Capture the cell that displays the provided text and extract its (x, y) central coordinate. 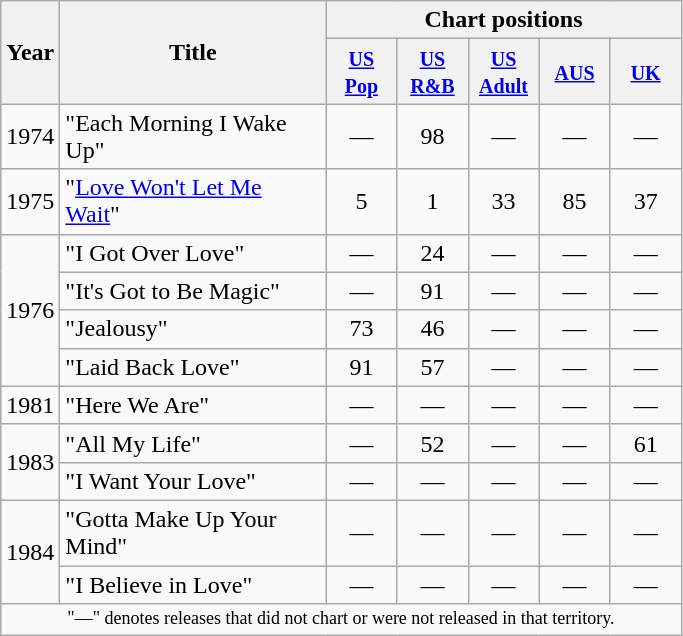
"—" denotes releases that did not chart or were not released in that territory. (341, 620)
"Laid Back Love" (193, 367)
"It's Got to Be Magic" (193, 291)
Chart positions (504, 20)
1 (432, 202)
61 (646, 443)
UK (646, 72)
1981 (30, 405)
57 (432, 367)
"I Believe in Love" (193, 585)
1974 (30, 136)
Title (193, 52)
1976 (30, 310)
AUS (574, 72)
Year (30, 52)
24 (432, 253)
"I Want Your Love" (193, 481)
33 (504, 202)
"I Got Over Love" (193, 253)
1983 (30, 462)
98 (432, 136)
US Pop (362, 72)
"All My Life" (193, 443)
1975 (30, 202)
46 (432, 329)
37 (646, 202)
"Each Morning I Wake Up" (193, 136)
52 (432, 443)
US R&B (432, 72)
73 (362, 329)
"Jealousy" (193, 329)
"Here We Are" (193, 405)
5 (362, 202)
"Gotta Make Up Your Mind" (193, 532)
85 (574, 202)
1984 (30, 552)
"Love Won't Let Me Wait" (193, 202)
US Adult (504, 72)
